Provide the (X, Y) coordinate of the cell's center where the given text is located.  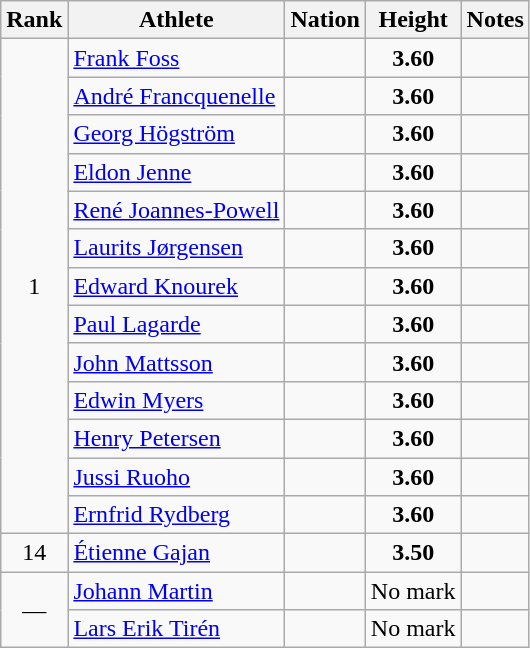
Ernfrid Rydberg (176, 515)
Rank (34, 20)
14 (34, 553)
Henry Petersen (176, 438)
Edwin Myers (176, 400)
Nation (325, 20)
Johann Martin (176, 591)
Height (413, 20)
Georg Högström (176, 134)
René Joannes-Powell (176, 210)
Athlete (176, 20)
André Francquenelle (176, 96)
Étienne Gajan (176, 553)
— (34, 610)
Eldon Jenne (176, 172)
John Mattsson (176, 362)
Edward Knourek (176, 286)
3.50 (413, 553)
Lars Erik Tirén (176, 629)
Notes (495, 20)
Paul Lagarde (176, 324)
Laurits Jørgensen (176, 248)
Jussi Ruoho (176, 477)
1 (34, 286)
Frank Foss (176, 58)
